Detect which cell encompasses the target text, then output its [x, y] center coordinate. 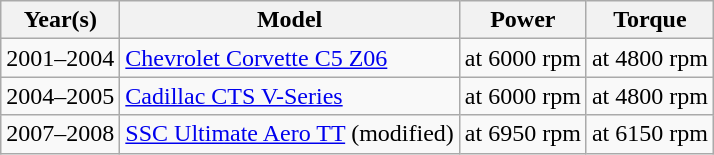
Chevrolet Corvette C5 Z06 [290, 58]
2007–2008 [60, 134]
2004–2005 [60, 96]
Year(s) [60, 20]
2001–2004 [60, 58]
at 6150 rpm [650, 134]
at 6950 rpm [522, 134]
Torque [650, 20]
Cadillac CTS V-Series [290, 96]
Model [290, 20]
SSC Ultimate Aero TT (modified) [290, 134]
Power [522, 20]
